Scan for the cell matching the given text and deliver its [x, y] coordinate at center. 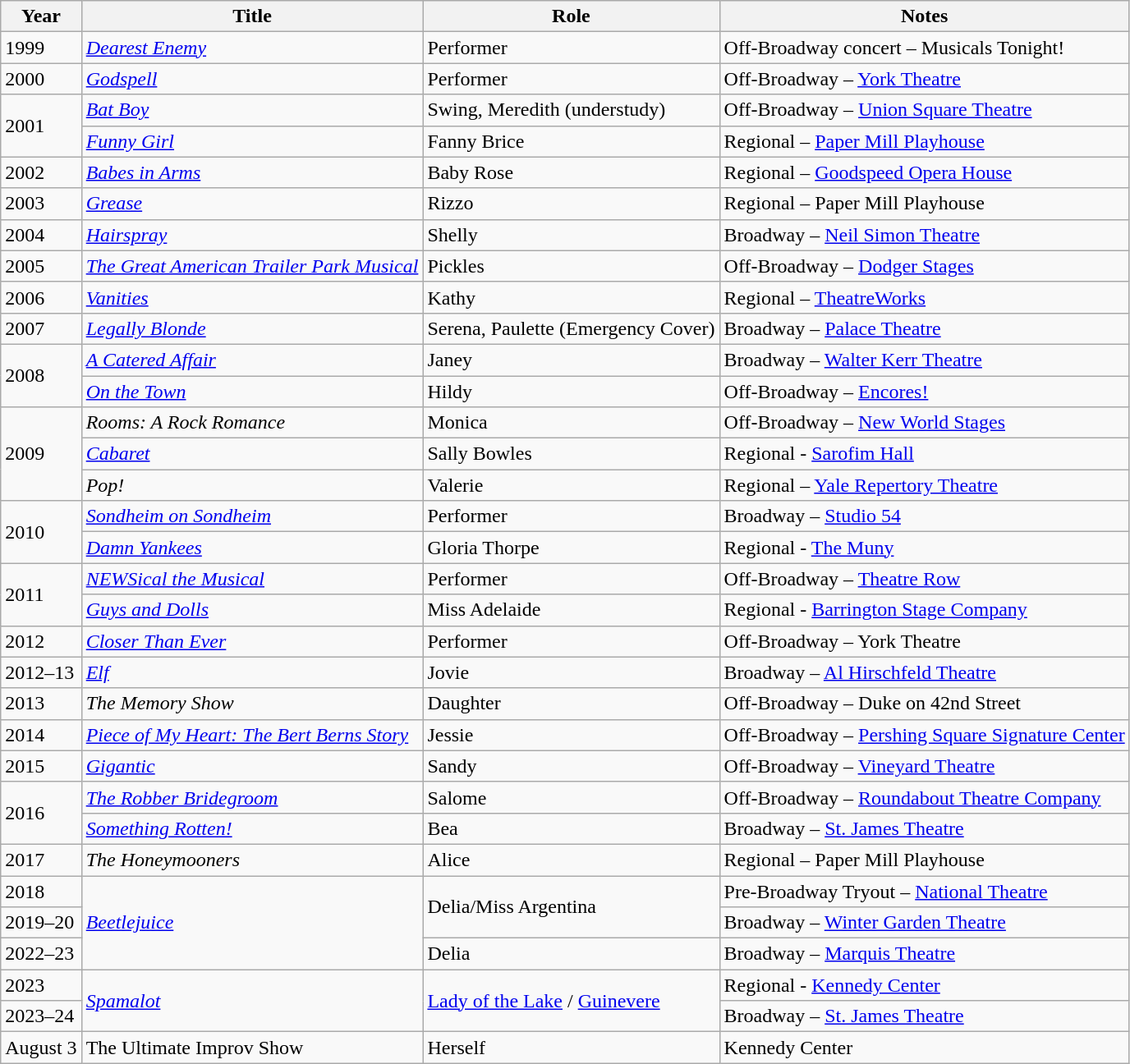
Broadway – Al Hirschfeld Theatre [925, 672]
Regional – Goodspeed Opera House [925, 172]
Pre-Broadway Tryout – National Theatre [925, 891]
Off-Broadway – Encores! [925, 392]
Broadway – Winter Garden Theatre [925, 923]
Delia/Miss Argentina [572, 906]
Baby Rose [572, 172]
Notes [925, 16]
Off-Broadway – Theatre Row [925, 579]
Vanities [252, 297]
NEWSical the Musical [252, 579]
2011 [41, 594]
2015 [41, 766]
Off-Broadway – Duke on 42nd Street [925, 704]
Regional - Barrington Stage Company [925, 610]
Title [252, 16]
Broadway – Marquis Theatre [925, 954]
Broadway – Walter Kerr Theatre [925, 360]
2019–20 [41, 923]
2002 [41, 172]
Hairspray [252, 235]
Off-Broadway – Union Square Theatre [925, 110]
2013 [41, 704]
Off-Broadway – Roundabout Theatre Company [925, 797]
Gloria Thorpe [572, 548]
Swing, Meredith (understudy) [572, 110]
2009 [41, 454]
A Catered Affair [252, 360]
Daughter [572, 704]
Hildy [572, 392]
Salome [572, 797]
Guys and Dolls [252, 610]
The Robber Bridegroom [252, 797]
On the Town [252, 392]
2005 [41, 266]
Year [41, 16]
Regional – TheatreWorks [925, 297]
Broadway – Studio 54 [925, 516]
Something Rotten! [252, 828]
The Memory Show [252, 704]
The Ultimate Improv Show [252, 1048]
Alice [572, 860]
Funny Girl [252, 141]
2010 [41, 532]
Kennedy Center [925, 1048]
Janey [572, 360]
Damn Yankees [252, 548]
Piece of My Heart: The Bert Berns Story [252, 735]
Regional - Kennedy Center [925, 985]
2014 [41, 735]
The Great American Trailer Park Musical [252, 266]
Sandy [572, 766]
Lady of the Lake / Guinevere [572, 1001]
Grease [252, 204]
2018 [41, 891]
2012 [41, 641]
Off-Broadway concert – Musicals Tonight! [925, 48]
Pickles [572, 266]
2012–13 [41, 672]
Broadway – Palace Theatre [925, 328]
Cabaret [252, 454]
2007 [41, 328]
Babes in Arms [252, 172]
Regional - Sarofim Hall [925, 454]
Off-Broadway – Dodger Stages [925, 266]
Miss Adelaide [572, 610]
2017 [41, 860]
Rizzo [572, 204]
2004 [41, 235]
2006 [41, 297]
2023–24 [41, 1016]
Rooms: A Rock Romance [252, 423]
Bea [572, 828]
Herself [572, 1048]
Serena, Paulette (Emergency Cover) [572, 328]
Off-Broadway – Pershing Square Signature Center [925, 735]
Sondheim on Sondheim [252, 516]
Gigantic [252, 766]
Spamalot [252, 1001]
1999 [41, 48]
Fanny Brice [572, 141]
Legally Blonde [252, 328]
2022–23 [41, 954]
2023 [41, 985]
2003 [41, 204]
Off-Broadway – New World Stages [925, 423]
Regional - The Muny [925, 548]
Role [572, 16]
Off-Broadway – Vineyard Theatre [925, 766]
Godspell [252, 79]
Dearest Enemy [252, 48]
Closer Than Ever [252, 641]
2008 [41, 375]
Broadway – Neil Simon Theatre [925, 235]
Shelly [572, 235]
The Honeymooners [252, 860]
Delia [572, 954]
Valerie [572, 485]
Kathy [572, 297]
August 3 [41, 1048]
Monica [572, 423]
2016 [41, 813]
Bat Boy [252, 110]
Jovie [572, 672]
2001 [41, 126]
2000 [41, 79]
Regional – Yale Repertory Theatre [925, 485]
Jessie [572, 735]
Sally Bowles [572, 454]
Beetlejuice [252, 922]
Elf [252, 672]
Pop! [252, 485]
